Provide the (X, Y) coordinate of the cell's center where the given text is located.  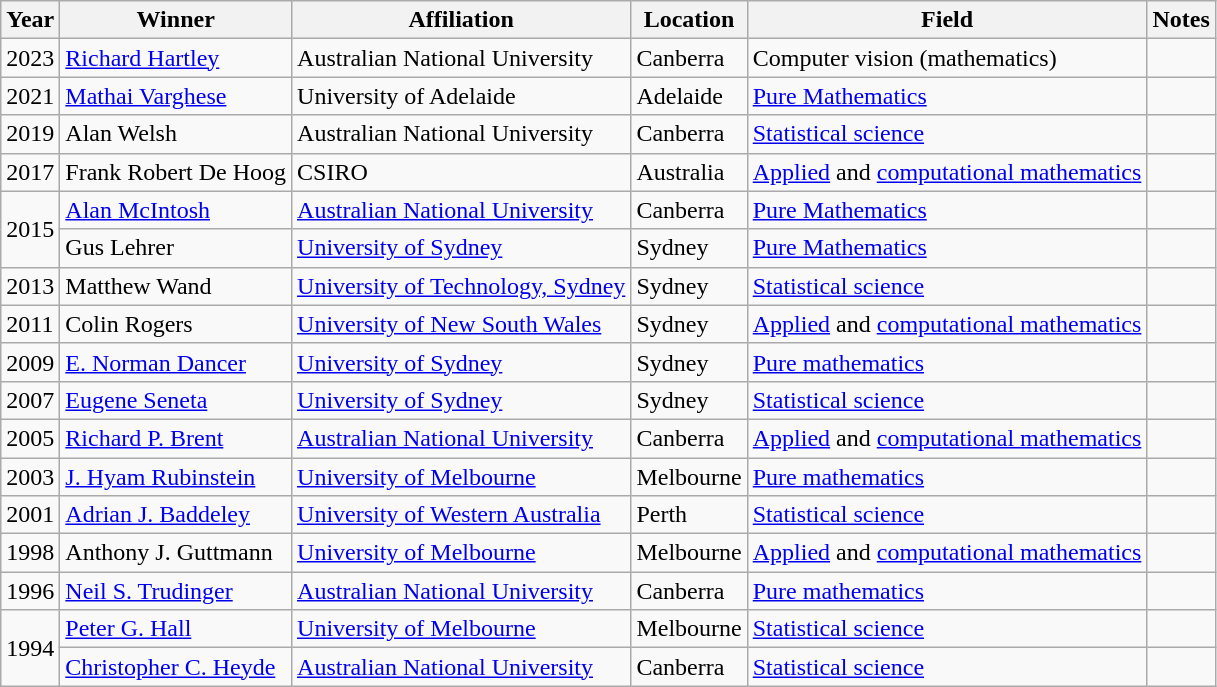
Richard P. Brent (176, 438)
Richard Hartley (176, 58)
2017 (30, 172)
2001 (30, 515)
2019 (30, 134)
Location (689, 20)
University of Western Australia (462, 515)
Australia (689, 172)
1998 (30, 553)
Christopher C. Heyde (176, 667)
2011 (30, 324)
Matthew Wand (176, 286)
Alan Welsh (176, 134)
2013 (30, 286)
Frank Robert De Hoog (176, 172)
Year (30, 20)
Colin Rogers (176, 324)
University of Adelaide (462, 96)
Neil S. Trudinger (176, 591)
University of New South Wales (462, 324)
Winner (176, 20)
Notes (1181, 20)
Gus Lehrer (176, 248)
Affiliation (462, 20)
CSIRO (462, 172)
Eugene Seneta (176, 400)
1994 (30, 648)
University of Technology, Sydney (462, 286)
1996 (30, 591)
2009 (30, 362)
Computer vision (mathematics) (947, 58)
Perth (689, 515)
Adrian J. Baddeley (176, 515)
Mathai Varghese (176, 96)
2021 (30, 96)
Peter G. Hall (176, 629)
2023 (30, 58)
2005 (30, 438)
2003 (30, 477)
2015 (30, 229)
Alan McIntosh (176, 210)
Adelaide (689, 96)
2007 (30, 400)
Anthony J. Guttmann (176, 553)
J. Hyam Rubinstein (176, 477)
Field (947, 20)
E. Norman Dancer (176, 362)
